Locate the cell with the specified text and output its (x, y) center coordinate. 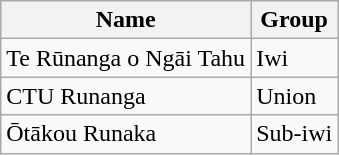
Ōtākou Runaka (126, 134)
CTU Runanga (126, 96)
Iwi (294, 58)
Group (294, 20)
Sub-iwi (294, 134)
Name (126, 20)
Union (294, 96)
Te Rūnanga o Ngāi Tahu (126, 58)
